Capture the cell that displays the provided text and extract its (X, Y) central coordinate. 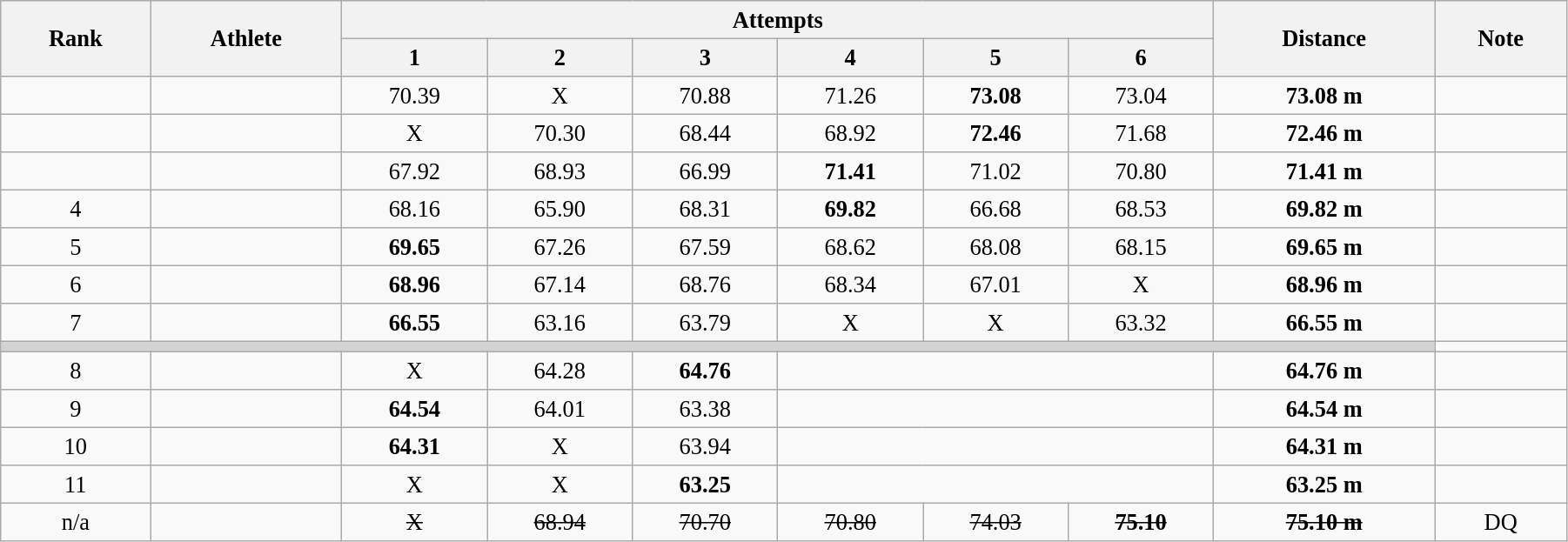
2 (560, 57)
68.15 (1142, 247)
66.55 m (1324, 323)
68.96 m (1324, 284)
69.65 (414, 247)
69.82 m (1324, 209)
DQ (1501, 522)
75.10 m (1324, 522)
67.26 (560, 247)
63.38 (705, 409)
9 (76, 409)
65.90 (560, 209)
72.46 m (1324, 133)
67.92 (414, 171)
69.82 (851, 209)
64.54 (414, 409)
69.65 m (1324, 247)
68.31 (705, 209)
68.62 (851, 247)
63.32 (1142, 323)
Athlete (246, 38)
68.53 (1142, 209)
10 (76, 446)
66.55 (414, 323)
67.01 (995, 284)
64.01 (560, 409)
73.08 m (1324, 95)
64.76 (705, 371)
Attempts (778, 19)
71.26 (851, 95)
70.30 (560, 133)
70.88 (705, 95)
n/a (76, 522)
73.08 (995, 95)
Note (1501, 38)
71.41 m (1324, 171)
68.76 (705, 284)
66.68 (995, 209)
67.14 (560, 284)
66.99 (705, 171)
1 (414, 57)
63.25 m (1324, 485)
63.94 (705, 446)
63.16 (560, 323)
64.76 m (1324, 371)
68.94 (560, 522)
Rank (76, 38)
64.28 (560, 371)
7 (76, 323)
73.04 (1142, 95)
67.59 (705, 247)
71.68 (1142, 133)
70.70 (705, 522)
68.93 (560, 171)
75.10 (1142, 522)
8 (76, 371)
68.96 (414, 284)
64.31 m (1324, 446)
11 (76, 485)
71.41 (851, 171)
74.03 (995, 522)
3 (705, 57)
64.54 m (1324, 409)
68.08 (995, 247)
72.46 (995, 133)
68.92 (851, 133)
63.79 (705, 323)
68.16 (414, 209)
63.25 (705, 485)
71.02 (995, 171)
64.31 (414, 446)
Distance (1324, 38)
70.39 (414, 95)
68.34 (851, 284)
68.44 (705, 133)
